Extract the (x, y) coordinate from the center of the cell holding the provided text.  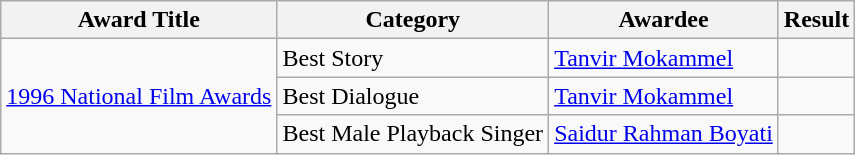
Best Story (413, 58)
Saidur Rahman Boyati (664, 134)
1996 National Film Awards (139, 96)
Awardee (664, 20)
Best Dialogue (413, 96)
Category (413, 20)
Result (816, 20)
Award Title (139, 20)
Best Male Playback Singer (413, 134)
